Capture the cell that displays the provided text and extract its [x, y] central coordinate. 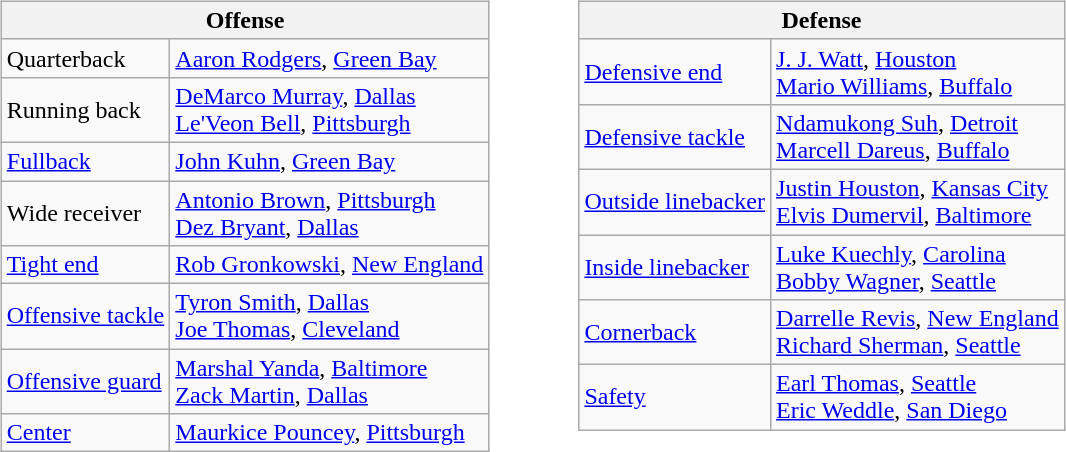
Center [86, 433]
Offensive tackle [86, 316]
Outside linebacker [675, 202]
J. J. Watt, HoustonMario Williams, Buffalo [918, 72]
Safety [675, 398]
Aaron Rodgers, Green Bay [330, 58]
Defensive tackle [675, 136]
Quarterback [86, 58]
Fullback [86, 161]
Marshal Yanda, BaltimoreZack Martin, Dallas [330, 382]
Running back [86, 110]
Defensive end [675, 72]
Inside linebacker [675, 266]
Ndamukong Suh, DetroitMarcell Dareus, Buffalo [918, 136]
Offense [245, 20]
Tight end [86, 265]
DeMarco Murray, DallasLe'Veon Bell, Pittsburgh [330, 110]
Offensive guard [86, 382]
Antonio Brown, PittsburghDez Bryant, Dallas [330, 212]
Wide receiver [86, 212]
Rob Gronkowski, New England [330, 265]
Darrelle Revis, New EnglandRichard Sherman, Seattle [918, 332]
Justin Houston, Kansas CityElvis Dumervil, Baltimore [918, 202]
Maurkice Pouncey, Pittsburgh [330, 433]
John Kuhn, Green Bay [330, 161]
Defense [822, 20]
Luke Kuechly, CarolinaBobby Wagner, Seattle [918, 266]
Earl Thomas, SeattleEric Weddle, San Diego [918, 398]
Tyron Smith, DallasJoe Thomas, Cleveland [330, 316]
Cornerback [675, 332]
